Pinpoint the cell where the given text exists, returning its (x, y) midpoint coordinate. 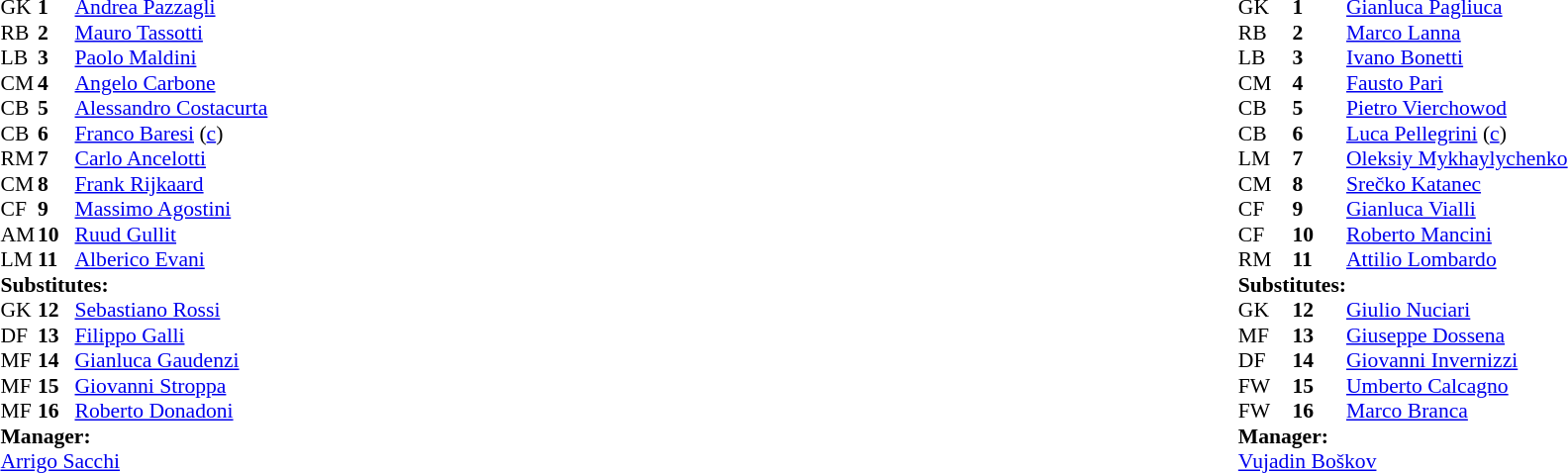
Giulio Nuciari (1457, 310)
Umberto Calcagno (1457, 386)
Roberto Mancini (1457, 235)
AM (19, 235)
Oleksiy Mykhaylychenko (1457, 159)
Carlo Ancelotti (172, 159)
Frank Rijkaard (172, 184)
Fausto Pari (1457, 83)
Giovanni Stroppa (172, 386)
Alessandro Costacurta (172, 108)
Giuseppe Dossena (1457, 335)
Ivano Bonetti (1457, 58)
Ruud Gullit (172, 235)
Sebastiano Rossi (172, 310)
Gianluca Vialli (1457, 209)
Franco Baresi (c) (172, 134)
Massimo Agostini (172, 209)
Paolo Maldini (172, 58)
Angelo Carbone (172, 83)
Luca Pellegrini (c) (1457, 134)
Marco Lanna (1457, 33)
Roberto Donadoni (172, 411)
Giovanni Invernizzi (1457, 361)
Mauro Tassotti (172, 33)
Srečko Katanec (1457, 184)
Marco Branca (1457, 411)
Filippo Galli (172, 335)
Gianluca Gaudenzi (172, 361)
Attilio Lombardo (1457, 260)
Alberico Evani (172, 260)
Pietro Vierchowod (1457, 108)
